Capture the cell that displays the provided text and extract its [X, Y] central coordinate. 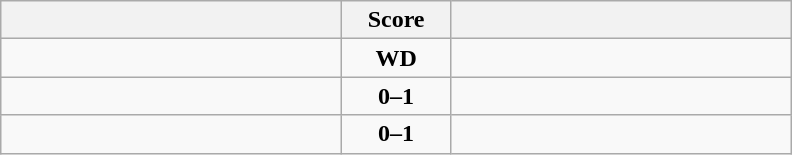
Score [396, 20]
WD [396, 58]
